Find where the given text appears and provide that cell's center as [X, Y] coordinate. 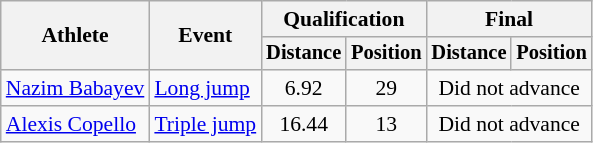
Alexis Copello [76, 124]
29 [386, 88]
6.92 [304, 88]
16.44 [304, 124]
Long jump [205, 88]
Athlete [76, 36]
13 [386, 124]
Event [205, 36]
Nazim Babayev [76, 88]
Qualification [344, 19]
Final [508, 19]
Triple jump [205, 124]
